From the cell containing the given text, extract its center point as [x, y] coordinate. 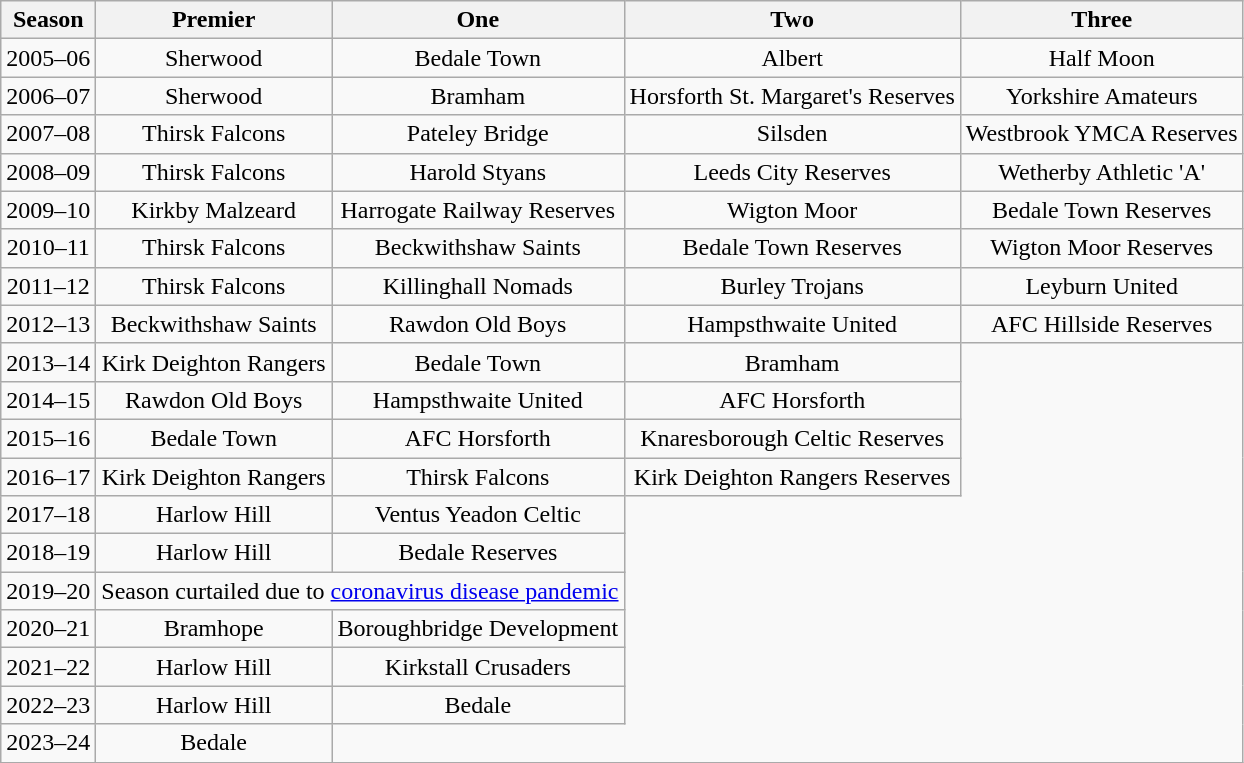
Kirkstall Crusaders [478, 667]
Two [792, 20]
Ventus Yeadon Celtic [478, 515]
Premier [214, 20]
Kirk Deighton Rangers Reserves [792, 477]
Leeds City Reserves [792, 172]
Season [48, 20]
Horsforth St. Margaret's Reserves [792, 96]
2018–19 [48, 553]
2009–10 [48, 210]
2020–21 [48, 629]
Silsden [792, 134]
2007–08 [48, 134]
Wigton Moor Reserves [1102, 248]
Bedale Reserves [478, 553]
One [478, 20]
Harrogate Railway Reserves [478, 210]
2022–23 [48, 705]
2021–22 [48, 667]
Knaresborough Celtic Reserves [792, 438]
Leyburn United [1102, 286]
2016–17 [48, 477]
2019–20 [48, 591]
Killinghall Nomads [478, 286]
Three [1102, 20]
Half Moon [1102, 58]
AFC Hillside Reserves [1102, 324]
Wetherby Athletic 'A' [1102, 172]
2015–16 [48, 438]
2012–13 [48, 324]
2014–15 [48, 400]
2017–18 [48, 515]
2008–09 [48, 172]
Boroughbridge Development [478, 629]
2013–14 [48, 362]
2023–24 [48, 743]
Wigton Moor [792, 210]
2005–06 [48, 58]
Pateley Bridge [478, 134]
Westbrook YMCA Reserves [1102, 134]
Yorkshire Amateurs [1102, 96]
Albert [792, 58]
Harold Styans [478, 172]
Bramhope [214, 629]
2010–11 [48, 248]
2011–12 [48, 286]
Burley Trojans [792, 286]
2006–07 [48, 96]
Season curtailed due to coronavirus disease pandemic [360, 591]
Kirkby Malzeard [214, 210]
